For the text-containing cell, return its midpoint in (x, y) coordinate format. 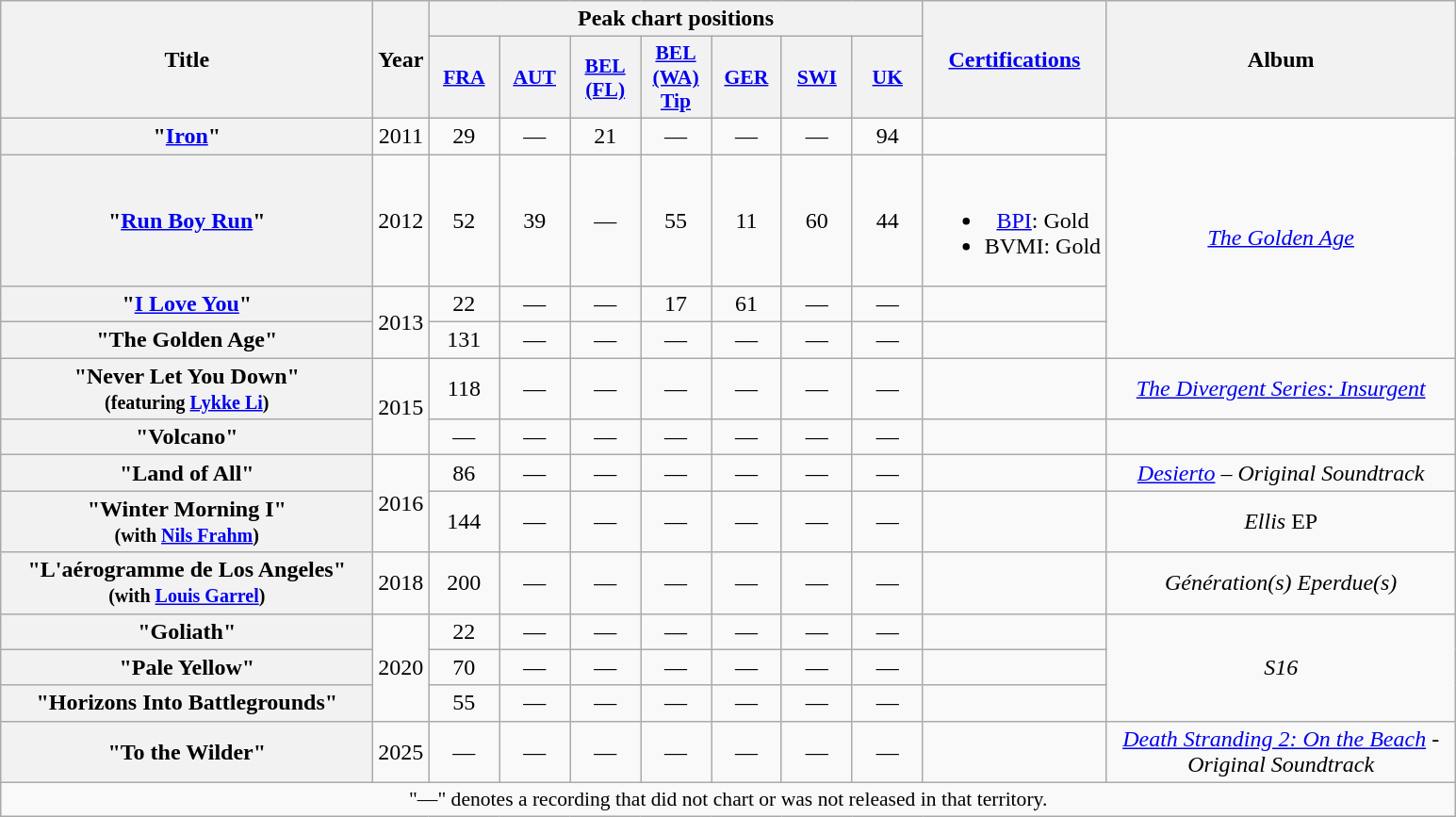
BEL(WA)Tip (677, 77)
"To the Wilder" (187, 752)
"Horizons Into Battlegrounds" (187, 703)
The Divergent Series: Insurgent (1282, 388)
"Run Boy Run" (187, 221)
FRA (464, 77)
"The Golden Age" (187, 340)
UK (888, 77)
200 (464, 582)
Peak chart positions (676, 19)
Ellis EP (1282, 522)
"Never Let You Down"(featuring Lykke Li) (187, 388)
11 (746, 221)
94 (888, 136)
"Winter Morning I"(with Nils Frahm) (187, 522)
2012 (401, 221)
2016 (401, 503)
BPI: GoldBVMI: Gold (1014, 221)
39 (535, 221)
Album (1282, 60)
2011 (401, 136)
The Golden Age (1282, 237)
70 (464, 667)
29 (464, 136)
86 (464, 473)
21 (605, 136)
2015 (401, 407)
2025 (401, 752)
GER (746, 77)
Desierto – Original Soundtrack (1282, 473)
131 (464, 340)
44 (888, 221)
"—" denotes a recording that did not chart or was not released in that territory. (728, 799)
118 (464, 388)
52 (464, 221)
Génération(s) Eperdue(s) (1282, 582)
60 (816, 221)
BEL(FL) (605, 77)
Title (187, 60)
"L'aérogramme de Los Angeles"(with Louis Garrel) (187, 582)
"Land of All" (187, 473)
Year (401, 60)
"I Love You" (187, 304)
AUT (535, 77)
Death Stranding 2: On the Beach - Original Soundtrack (1282, 752)
Certifications (1014, 60)
144 (464, 522)
"Volcano" (187, 437)
"Goliath" (187, 631)
SWI (816, 77)
61 (746, 304)
"Iron" (187, 136)
2018 (401, 582)
2013 (401, 322)
17 (677, 304)
S16 (1282, 667)
2020 (401, 667)
"Pale Yellow" (187, 667)
